Determine the [x, y] coordinate at the center of the cell enclosing the given text.  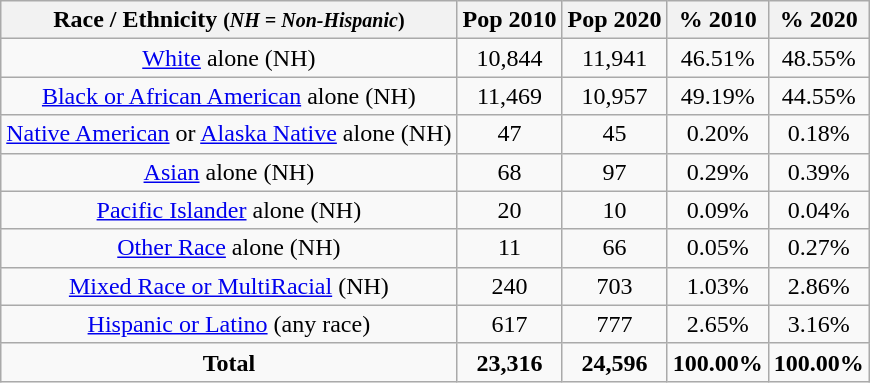
0.20% [718, 134]
Asian alone (NH) [229, 172]
White alone (NH) [229, 58]
48.55% [818, 58]
10 [614, 210]
0.05% [718, 248]
Native American or Alaska Native alone (NH) [229, 134]
20 [510, 210]
10,844 [510, 58]
703 [614, 286]
49.19% [718, 96]
11 [510, 248]
0.29% [718, 172]
% 2020 [818, 20]
97 [614, 172]
% 2010 [718, 20]
44.55% [818, 96]
45 [614, 134]
Pop 2020 [614, 20]
66 [614, 248]
Pop 2010 [510, 20]
777 [614, 324]
0.09% [718, 210]
23,316 [510, 362]
0.18% [818, 134]
Other Race alone (NH) [229, 248]
10,957 [614, 96]
11,469 [510, 96]
2.86% [818, 286]
Race / Ethnicity (NH = Non-Hispanic) [229, 20]
3.16% [818, 324]
11,941 [614, 58]
Pacific Islander alone (NH) [229, 210]
617 [510, 324]
0.27% [818, 248]
0.04% [818, 210]
Hispanic or Latino (any race) [229, 324]
46.51% [718, 58]
240 [510, 286]
2.65% [718, 324]
47 [510, 134]
24,596 [614, 362]
1.03% [718, 286]
Mixed Race or MultiRacial (NH) [229, 286]
0.39% [818, 172]
68 [510, 172]
Total [229, 362]
Black or African American alone (NH) [229, 96]
